Detect which cell encompasses the target text, then output its [x, y] center coordinate. 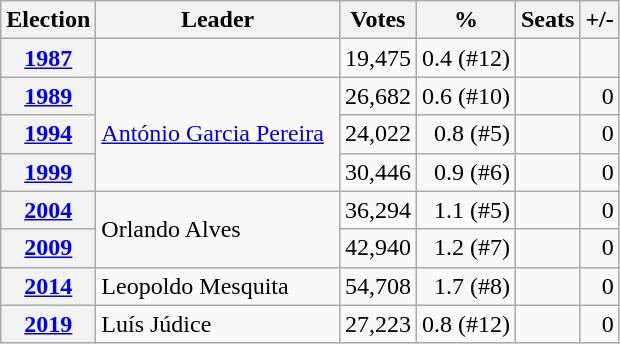
26,682 [378, 96]
24,022 [378, 134]
+/- [600, 20]
2014 [48, 286]
2009 [48, 248]
Orlando Alves [218, 229]
1989 [48, 96]
1.1 (#5) [466, 210]
1994 [48, 134]
19,475 [378, 58]
António Garcia Pereira [218, 134]
Luís Júdice [218, 324]
% [466, 20]
0.6 (#10) [466, 96]
0.9 (#6) [466, 172]
1.7 (#8) [466, 286]
Election [48, 20]
1999 [48, 172]
2019 [48, 324]
42,940 [378, 248]
2004 [48, 210]
Leader [218, 20]
1987 [48, 58]
30,446 [378, 172]
0.8 (#12) [466, 324]
36,294 [378, 210]
Leopoldo Mesquita [218, 286]
1.2 (#7) [466, 248]
Votes [378, 20]
0.4 (#12) [466, 58]
54,708 [378, 286]
27,223 [378, 324]
0.8 (#5) [466, 134]
Seats [547, 20]
